Return [X, Y] of the center of cell containing provided text 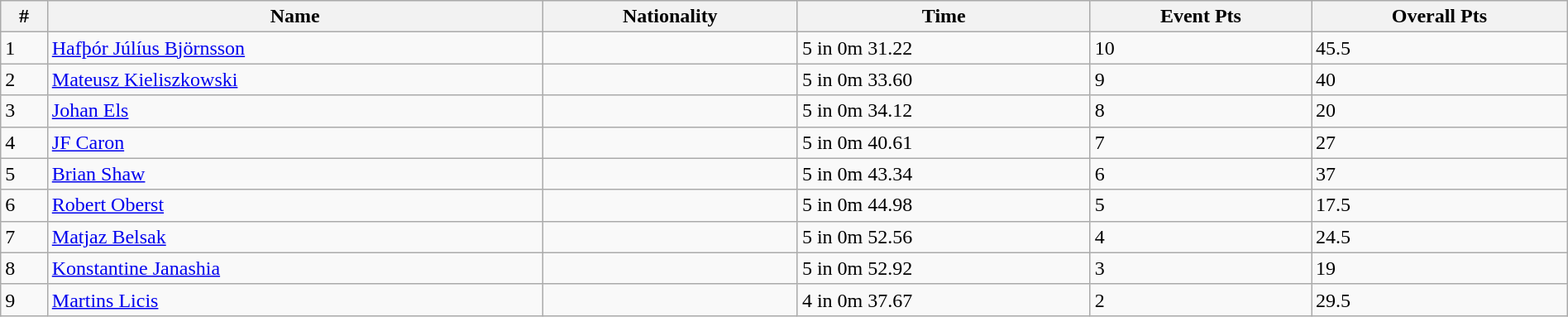
5 in 0m 31.22 [944, 48]
Nationality [670, 17]
5 in 0m 33.60 [944, 79]
Mateusz Kieliszkowski [294, 79]
20 [1440, 111]
29.5 [1440, 300]
17.5 [1440, 205]
Brian Shaw [294, 174]
Robert Oberst [294, 205]
5 in 0m 34.12 [944, 111]
27 [1440, 142]
Johan Els [294, 111]
Event Pts [1201, 17]
4 in 0m 37.67 [944, 300]
Hafþór Júlíus Björnsson [294, 48]
Time [944, 17]
Martins Licis [294, 300]
24.5 [1440, 237]
37 [1440, 174]
Konstantine Janashia [294, 268]
5 in 0m 52.92 [944, 268]
40 [1440, 79]
19 [1440, 268]
1 [25, 48]
5 in 0m 40.61 [944, 142]
Overall Pts [1440, 17]
Name [294, 17]
Matjaz Belsak [294, 237]
# [25, 17]
5 in 0m 44.98 [944, 205]
45.5 [1440, 48]
JF Caron [294, 142]
5 in 0m 52.56 [944, 237]
5 in 0m 43.34 [944, 174]
10 [1201, 48]
